Provide the [x, y] coordinate of the cell's center where the given text is located.  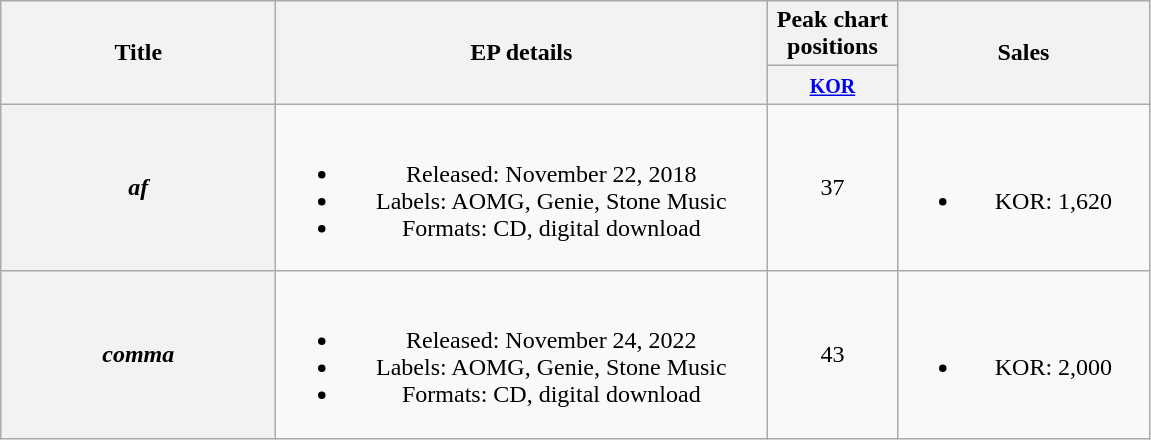
Peak chart positions [832, 34]
Sales [1024, 52]
EP details [522, 52]
Released: November 24, 2022Labels: AOMG, Genie, Stone MusicFormats: CD, digital download [522, 354]
comma [138, 354]
KOR: 2,000 [1024, 354]
KOR [832, 85]
Released: November 22, 2018Labels: AOMG, Genie, Stone MusicFormats: CD, digital download [522, 188]
KOR: 1,620 [1024, 188]
43 [832, 354]
37 [832, 188]
Title [138, 52]
af [138, 188]
